Find where the given text appears and provide that cell's center as [x, y] coordinate. 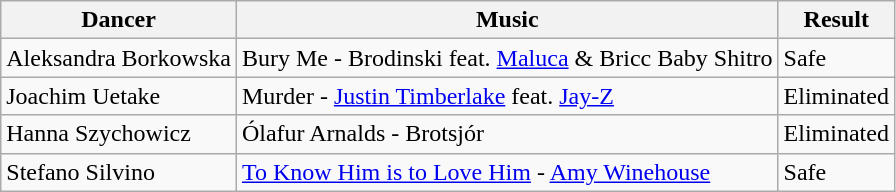
Aleksandra Borkowska [119, 58]
Stefano Silvino [119, 172]
Joachim Uetake [119, 96]
Hanna Szychowicz [119, 134]
Murder - Justin Timberlake feat. Jay-Z [507, 96]
Ólafur Arnalds - Brotsjór [507, 134]
Music [507, 20]
Bury Me - Brodinski feat. Maluca & Bricc Baby Shitro [507, 58]
Result [836, 20]
Dancer [119, 20]
To Know Him is to Love Him - Amy Winehouse [507, 172]
